From the cell containing the given text, extract its center point as (x, y) coordinate. 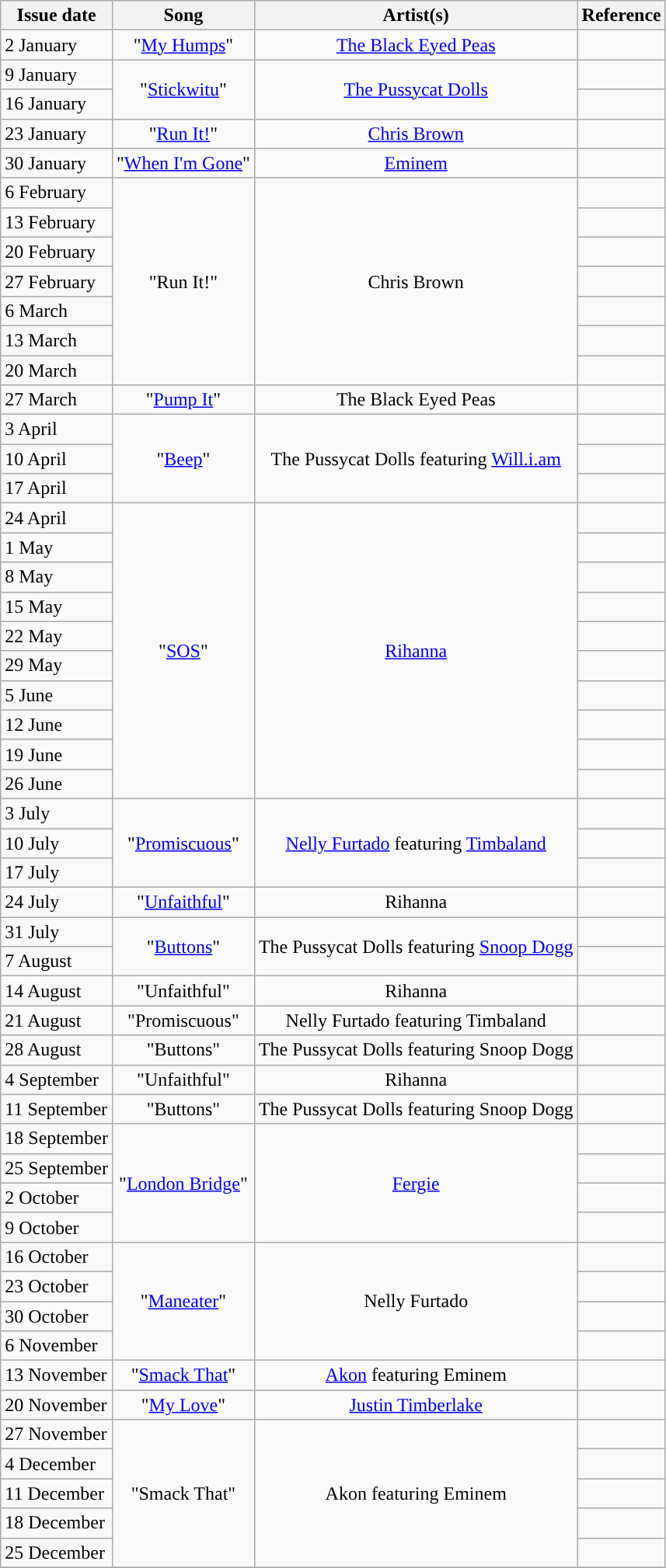
4 September (57, 1080)
Song (183, 16)
27 March (57, 400)
13 March (57, 340)
27 February (57, 281)
21 August (57, 1020)
The Pussycat Dolls (416, 89)
"My Humps" (183, 45)
The Pussycat Dolls featuring Will.i.am (416, 459)
10 July (57, 843)
3 April (57, 429)
20 March (57, 370)
27 November (57, 1434)
20 February (57, 252)
"When I'm Gone" (183, 163)
1 May (57, 548)
17 July (57, 873)
12 June (57, 725)
13 February (57, 222)
6 February (57, 193)
"Pump It" (183, 400)
31 July (57, 932)
24 July (57, 902)
Justin Timberlake (416, 1405)
16 January (57, 104)
"London Bridge" (183, 1183)
"Maneater" (183, 1301)
19 June (57, 754)
6 November (57, 1346)
Reference (622, 16)
11 December (57, 1493)
Artist(s) (416, 16)
14 August (57, 991)
29 May (57, 666)
2 October (57, 1198)
6 March (57, 311)
3 July (57, 813)
22 May (57, 636)
26 June (57, 784)
18 September (57, 1139)
8 May (57, 577)
"SOS" (183, 651)
Nelly Furtado (416, 1301)
"Stickwitu" (183, 89)
30 January (57, 163)
24 April (57, 518)
20 November (57, 1405)
10 April (57, 459)
4 December (57, 1464)
16 October (57, 1257)
23 January (57, 134)
17 April (57, 488)
7 August (57, 961)
23 October (57, 1286)
Eminem (416, 163)
9 January (57, 75)
9 October (57, 1227)
25 September (57, 1168)
Issue date (57, 16)
13 November (57, 1375)
30 October (57, 1316)
"My Love" (183, 1405)
25 December (57, 1552)
11 September (57, 1109)
2 January (57, 45)
Fergie (416, 1183)
"Beep" (183, 459)
18 December (57, 1523)
15 May (57, 607)
5 June (57, 695)
28 August (57, 1050)
